For the text-containing cell, return its midpoint in [x, y] coordinate format. 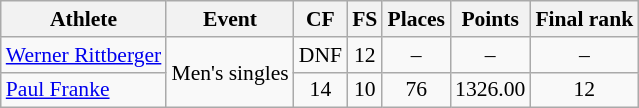
14 [320, 90]
Event [230, 19]
Athlete [84, 19]
FS [364, 19]
Final rank [584, 19]
Points [490, 19]
Paul Franke [84, 90]
Places [416, 19]
76 [416, 90]
Werner Rittberger [84, 55]
10 [364, 90]
Men's singles [230, 72]
DNF [320, 55]
CF [320, 19]
1326.00 [490, 90]
